Extract the [x, y] coordinate from the center of the cell holding the provided text.  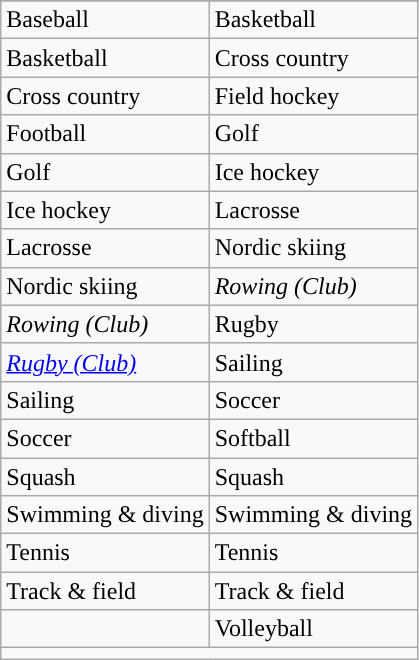
Field hockey [313, 96]
Volleyball [313, 629]
Rugby [313, 324]
Football [105, 134]
Baseball [105, 20]
Rugby (Club) [105, 362]
Softball [313, 438]
